Search for the cell housing the specified text and yield its [X, Y] center coordinate. 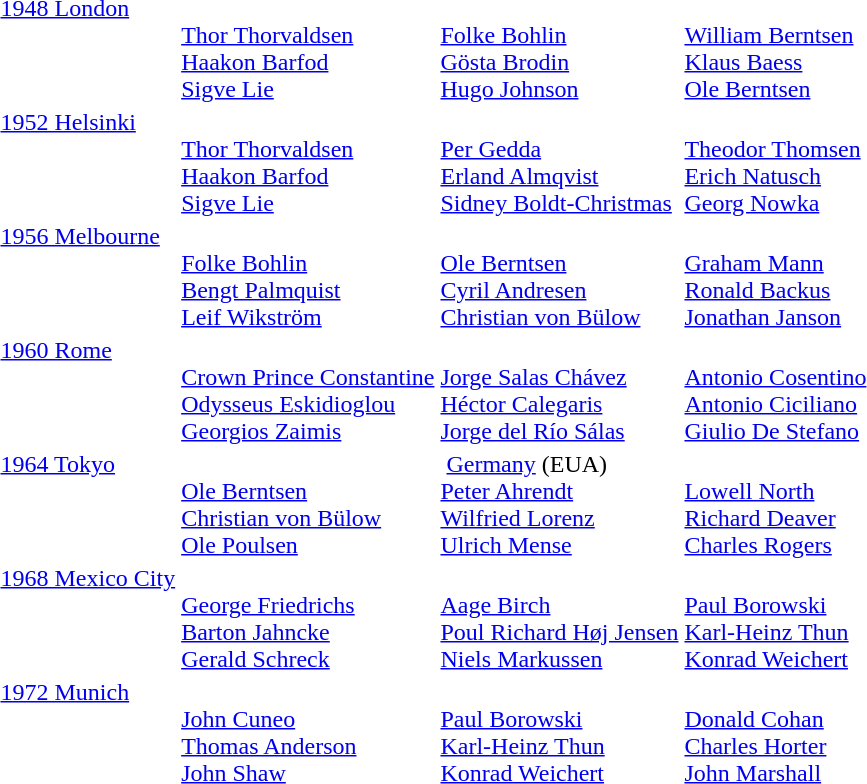
George FriedrichsBarton JahnckeGerald Schreck [308, 618]
Ole BerntsenChristian von BülowOle Poulsen [308, 504]
Germany (EUA)Peter AhrendtWilfried LorenzUlrich Mense [560, 504]
Aage BirchPoul Richard Høj JensenNiels Markussen [560, 618]
Folke BohlinBengt PalmquistLeif Wikström [308, 276]
Ole BerntsenCyril AndresenChristian von Bülow [560, 276]
Thor ThorvaldsenHaakon BarfodSigve Lie [308, 162]
Jorge Salas ChávezHéctor CalegarisJorge del Río Sálas [560, 390]
Crown Prince ConstantineOdysseus EskidioglouGeorgios Zaimis [308, 390]
Per GeddaErland AlmqvistSidney Boldt-Christmas [560, 162]
